Extract the [x, y] coordinate from the center of the cell holding the provided text.  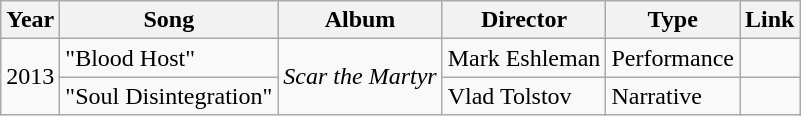
Mark Eshleman [524, 58]
Year [30, 20]
Album [360, 20]
Performance [673, 58]
"Soul Disintegration" [169, 96]
"Blood Host" [169, 58]
Song [169, 20]
Narrative [673, 96]
Director [524, 20]
2013 [30, 77]
Scar the Martyr [360, 77]
Type [673, 20]
Link [770, 20]
Vlad Tolstov [524, 96]
